From the cell containing the given text, extract its center point as [X, Y] coordinate. 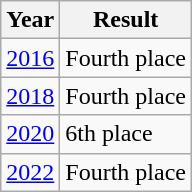
2022 [30, 172]
2018 [30, 96]
Result [126, 20]
2020 [30, 134]
6th place [126, 134]
2016 [30, 58]
Year [30, 20]
